Determine the (X, Y) coordinate at the center of the cell enclosing the given text.  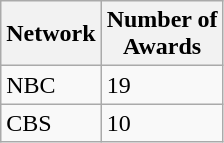
NBC (51, 85)
CBS (51, 123)
Number ofAwards (162, 34)
10 (162, 123)
Network (51, 34)
19 (162, 85)
